Identify which cell holds the provided text, then report its [X, Y] central coordinate. 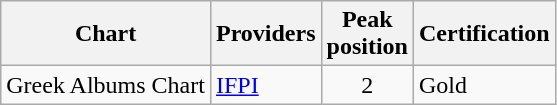
IFPI [266, 85]
Greek Albums Chart [106, 85]
Peakposition [367, 34]
Providers [266, 34]
Chart [106, 34]
Gold [484, 85]
Certification [484, 34]
2 [367, 85]
